Provide the (X, Y) coordinate of the cell's center where the given text is located.  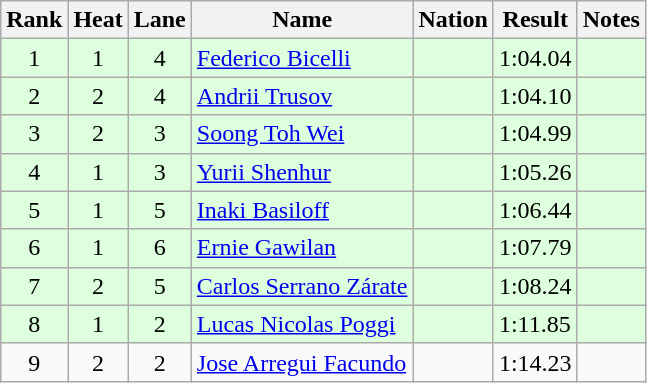
9 (34, 362)
Lane (160, 20)
Rank (34, 20)
Nation (453, 20)
Name (302, 20)
1:06.44 (535, 210)
Andrii Trusov (302, 96)
Soong Toh Wei (302, 134)
7 (34, 286)
Notes (611, 20)
1:04.99 (535, 134)
1:04.10 (535, 96)
1:05.26 (535, 172)
Lucas Nicolas Poggi (302, 324)
Federico Bicelli (302, 58)
Inaki Basiloff (302, 210)
1:07.79 (535, 248)
Heat (98, 20)
Result (535, 20)
1:11.85 (535, 324)
1:04.04 (535, 58)
Yurii Shenhur (302, 172)
Carlos Serrano Zárate (302, 286)
1:14.23 (535, 362)
Jose Arregui Facundo (302, 362)
1:08.24 (535, 286)
Ernie Gawilan (302, 248)
8 (34, 324)
